Locate the cell with the specified text and output its [x, y] center coordinate. 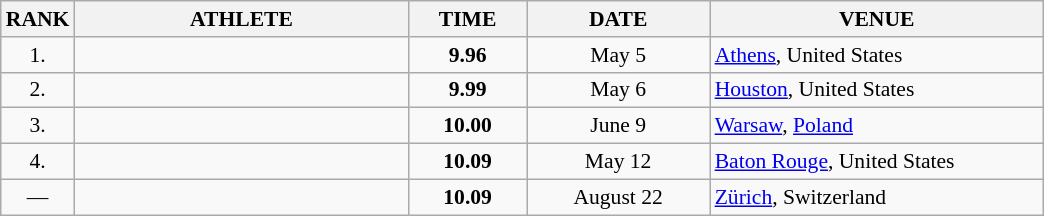
2. [38, 90]
VENUE [877, 19]
August 22 [618, 197]
9.96 [468, 55]
TIME [468, 19]
May 5 [618, 55]
Athens, United States [877, 55]
May 6 [618, 90]
1. [38, 55]
— [38, 197]
3. [38, 126]
Houston, United States [877, 90]
DATE [618, 19]
ATHLETE [241, 19]
Baton Rouge, United States [877, 162]
9.99 [468, 90]
June 9 [618, 126]
4. [38, 162]
10.00 [468, 126]
Warsaw, Poland [877, 126]
Zürich, Switzerland [877, 197]
May 12 [618, 162]
RANK [38, 19]
